Identify which cell holds the provided text, then report its (x, y) central coordinate. 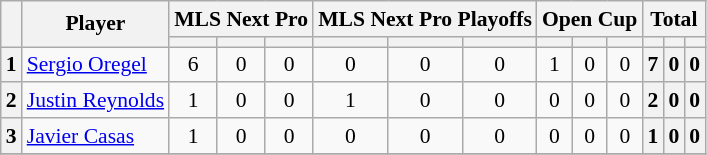
Total (674, 19)
Sergio Oregel (96, 65)
Open Cup (590, 19)
7 (652, 65)
MLS Next Pro (241, 19)
Javier Casas (96, 136)
Player (96, 24)
Justin Reynolds (96, 101)
3 (12, 136)
MLS Next Pro Playoffs (425, 19)
6 (193, 65)
